Find where the given text appears and provide that cell's center as [x, y] coordinate. 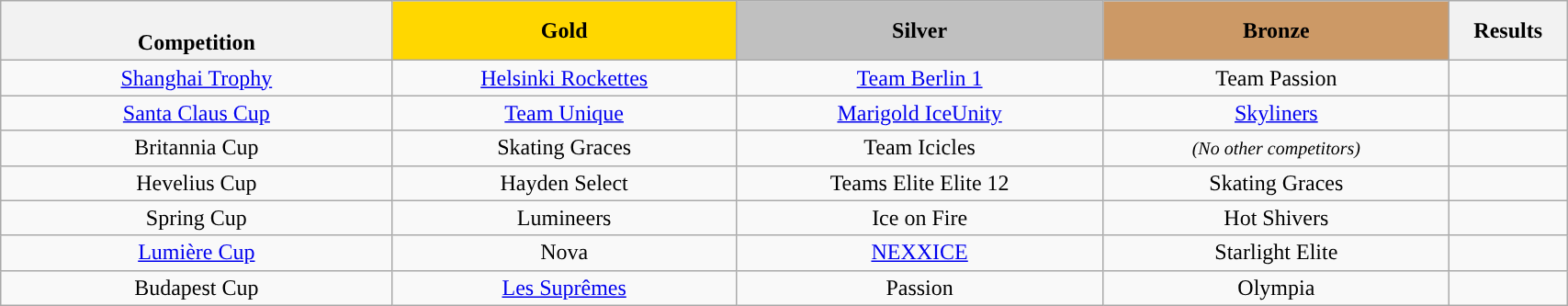
Olympia [1277, 288]
Results [1508, 31]
Passion [919, 288]
Lumineers [564, 218]
Marigold IceUnity [919, 113]
Britannia Cup [197, 148]
Les Suprêmes [564, 288]
Skyliners [1277, 113]
Team Berlin 1 [919, 78]
Teams Elite Elite 12 [919, 183]
Starlight Elite [1277, 253]
Hot Shivers [1277, 218]
Gold [564, 31]
Helsinki Rockettes [564, 78]
Team Passion [1277, 78]
(No other competitors) [1277, 148]
Silver [919, 31]
Hevelius Cup [197, 183]
Lumière Cup [197, 253]
Shanghai Trophy [197, 78]
Team Unique [564, 113]
Nova [564, 253]
Hayden Select [564, 183]
Spring Cup [197, 218]
Bronze [1277, 31]
Budapest Cup [197, 288]
Competition [197, 31]
Ice on Fire [919, 218]
NEXXICE [919, 253]
Santa Claus Cup [197, 113]
Team Icicles [919, 148]
